Return the (X, Y) coordinate for the center point of the cell that contains the specified text.  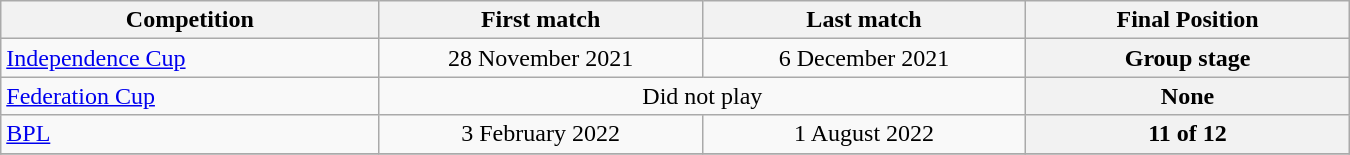
11 of 12 (1188, 134)
Competition (190, 20)
Independence Cup (190, 58)
Final Position (1188, 20)
Did not play (702, 96)
Last match (864, 20)
First match (540, 20)
6 December 2021 (864, 58)
None (1188, 96)
BPL (190, 134)
28 November 2021 (540, 58)
3 February 2022 (540, 134)
Group stage (1188, 58)
Federation Cup (190, 96)
1 August 2022 (864, 134)
